Search for the cell housing the specified text and yield its [x, y] center coordinate. 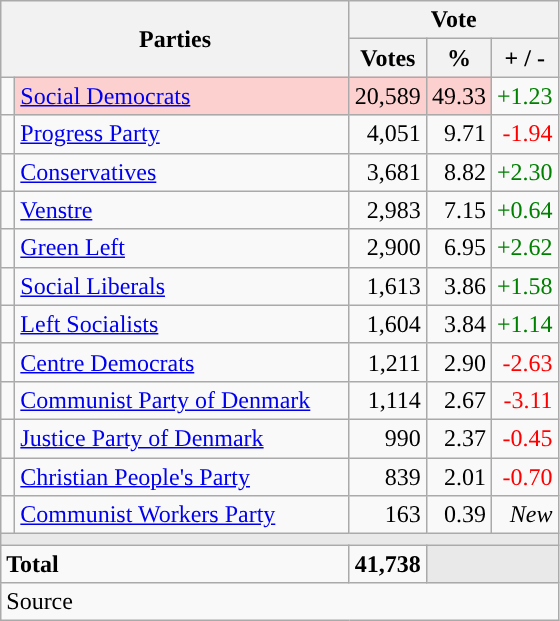
+0.64 [524, 210]
7.15 [458, 210]
Social Democrats [182, 96]
Source [280, 602]
-3.11 [524, 400]
3,681 [388, 172]
-0.45 [524, 438]
Venstre [182, 210]
9.71 [458, 134]
+2.62 [524, 248]
Parties [176, 39]
2,900 [388, 248]
+1.23 [524, 96]
20,589 [388, 96]
8.82 [458, 172]
Justice Party of Denmark [182, 438]
6.95 [458, 248]
Green Left [182, 248]
3.86 [458, 286]
Total [176, 564]
Communist Party of Denmark [182, 400]
Vote [454, 20]
-0.70 [524, 477]
2.37 [458, 438]
Social Liberals [182, 286]
3.84 [458, 324]
Progress Party [182, 134]
1,211 [388, 362]
990 [388, 438]
2.67 [458, 400]
4,051 [388, 134]
Conservatives [182, 172]
-2.63 [524, 362]
New [524, 515]
163 [388, 515]
2,983 [388, 210]
41,738 [388, 564]
2.01 [458, 477]
1,604 [388, 324]
+1.14 [524, 324]
2.90 [458, 362]
+1.58 [524, 286]
Christian People's Party [182, 477]
1,114 [388, 400]
% [458, 58]
+ / - [524, 58]
+2.30 [524, 172]
1,613 [388, 286]
-1.94 [524, 134]
Communist Workers Party [182, 515]
49.33 [458, 96]
Left Socialists [182, 324]
Votes [388, 58]
839 [388, 477]
0.39 [458, 515]
Centre Democrats [182, 362]
